Scan for the cell matching the given text and deliver its (X, Y) coordinate at center. 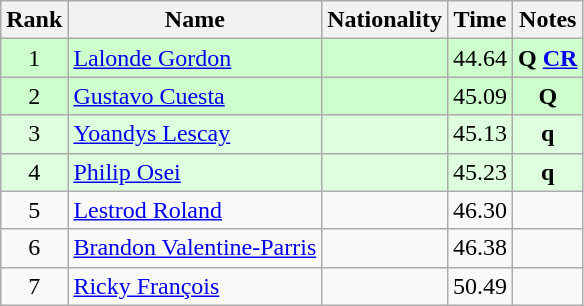
Time (480, 20)
4 (34, 172)
45.09 (480, 96)
Q CR (548, 58)
5 (34, 210)
Gustavo Cuesta (195, 96)
Q (548, 96)
Notes (548, 20)
7 (34, 286)
Yoandys Lescay (195, 134)
Brandon Valentine-Parris (195, 248)
Rank (34, 20)
3 (34, 134)
Lestrod Roland (195, 210)
2 (34, 96)
Nationality (385, 20)
Ricky François (195, 286)
50.49 (480, 286)
46.30 (480, 210)
45.23 (480, 172)
Philip Osei (195, 172)
45.13 (480, 134)
Lalonde Gordon (195, 58)
1 (34, 58)
46.38 (480, 248)
44.64 (480, 58)
6 (34, 248)
Name (195, 20)
